Return the (X, Y) coordinate for the center point of the cell that contains the specified text.  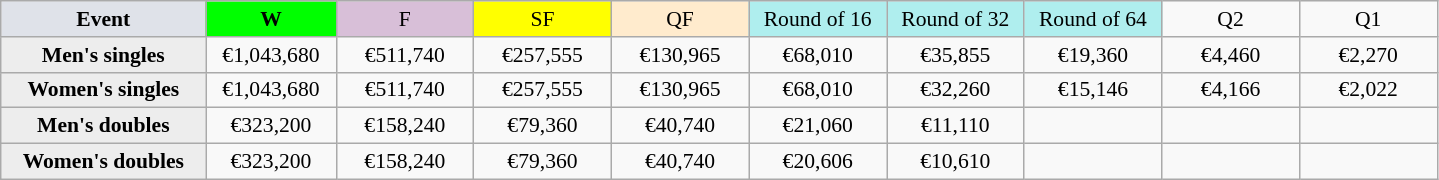
€20,606 (818, 162)
F (405, 19)
Women's singles (104, 90)
Q2 (1231, 19)
€21,060 (818, 126)
Q1 (1368, 19)
SF (543, 19)
Round of 32 (955, 19)
€2,270 (1368, 55)
W (271, 19)
Men's doubles (104, 126)
Round of 16 (818, 19)
€10,610 (955, 162)
Women's doubles (104, 162)
€4,166 (1231, 90)
€19,360 (1093, 55)
Men's singles (104, 55)
QF (680, 19)
Event (104, 19)
€11,110 (955, 126)
€4,460 (1231, 55)
€15,146 (1093, 90)
Round of 64 (1093, 19)
€2,022 (1368, 90)
€35,855 (955, 55)
€32,260 (955, 90)
